Determine the (x, y) coordinate at the center of the cell enclosing the given text.  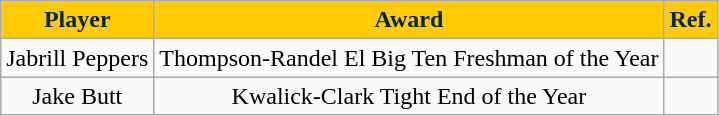
Kwalick-Clark Tight End of the Year (409, 96)
Thompson-Randel El Big Ten Freshman of the Year (409, 58)
Jabrill Peppers (78, 58)
Ref. (690, 20)
Award (409, 20)
Player (78, 20)
Jake Butt (78, 96)
